Provide the [X, Y] coordinate of the cell's center where the given text is located.  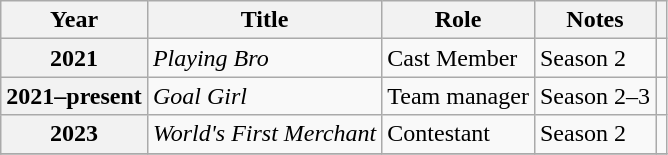
World's First Merchant [264, 134]
2021 [74, 58]
2021–present [74, 96]
Year [74, 20]
Goal Girl [264, 96]
Title [264, 20]
Notes [594, 20]
Cast Member [458, 58]
Role [458, 20]
Playing Bro [264, 58]
2023 [74, 134]
Team manager [458, 96]
Season 2–3 [594, 96]
Contestant [458, 134]
